Find where the given text appears and provide that cell's center as [x, y] coordinate. 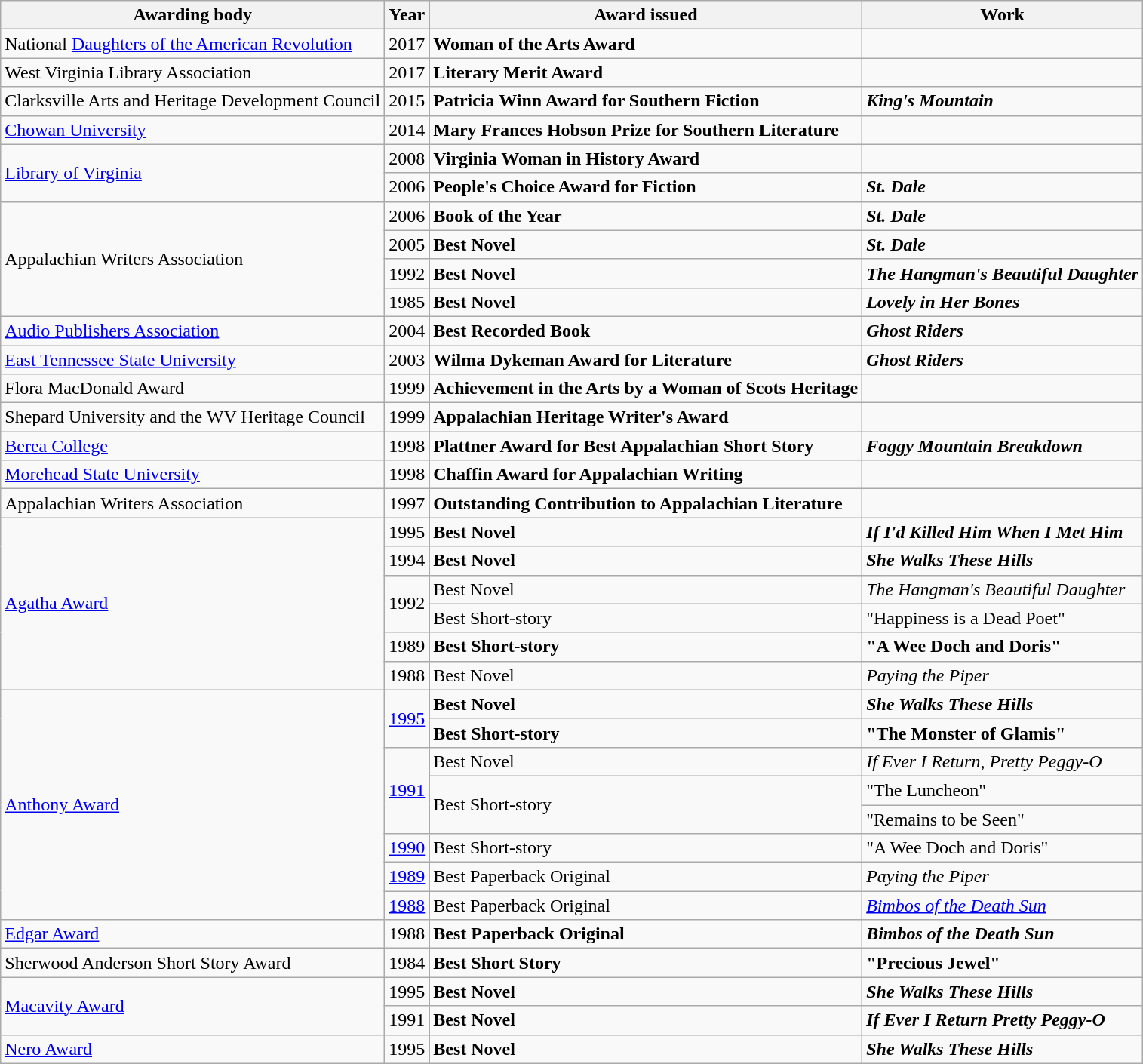
"Happiness is a Dead Poet" [1003, 618]
Work [1003, 15]
Lovely in Her Bones [1003, 302]
Audio Publishers Association [193, 331]
Nero Award [193, 1049]
Macavity Award [193, 1006]
1997 [407, 503]
East Tennessee State University [193, 360]
Mary Frances Hobson Prize for Southern Literature [646, 130]
"The Monster of Glamis" [1003, 733]
If I'd Killed Him When I Met Him [1003, 532]
Library of Virginia [193, 173]
If Ever I Return, Pretty Peggy-O [1003, 761]
Patricia Winn Award for Southern Fiction [646, 101]
Berea College [193, 446]
Chowan University [193, 130]
Year [407, 15]
Shepard University and the WV Heritage Council [193, 417]
1984 [407, 963]
Morehead State University [193, 475]
Best Recorded Book [646, 331]
Appalachian Heritage Writer's Award [646, 417]
Best Short Story [646, 963]
2005 [407, 244]
Sherwood Anderson Short Story Award [193, 963]
1990 [407, 848]
Clarksville Arts and Heritage Development Council [193, 101]
Chaffin Award for Appalachian Writing [646, 475]
2015 [407, 101]
Woman of the Arts Award [646, 44]
Award issued [646, 15]
Literary Merit Award [646, 72]
1994 [407, 561]
Foggy Mountain Breakdown [1003, 446]
2003 [407, 360]
"Precious Jewel" [1003, 963]
Edgar Award [193, 934]
2008 [407, 158]
National Daughters of the American Revolution [193, 44]
If Ever I Return Pretty Peggy-O [1003, 1020]
Flora MacDonald Award [193, 389]
Achievement in the Arts by a Woman of Scots Heritage [646, 389]
Virginia Woman in History Award [646, 158]
2014 [407, 130]
West Virginia Library Association [193, 72]
Wilma Dykeman Award for Literature [646, 360]
King's Mountain [1003, 101]
Plattner Award for Best Appalachian Short Story [646, 446]
Outstanding Contribution to Appalachian Literature [646, 503]
"The Luncheon" [1003, 790]
Anthony Award [193, 804]
Book of the Year [646, 216]
"Remains to be Seen" [1003, 819]
1985 [407, 302]
Agatha Award [193, 604]
Awarding body [193, 15]
2004 [407, 331]
People's Choice Award for Fiction [646, 187]
